Identify which cell holds the provided text, then report its (x, y) central coordinate. 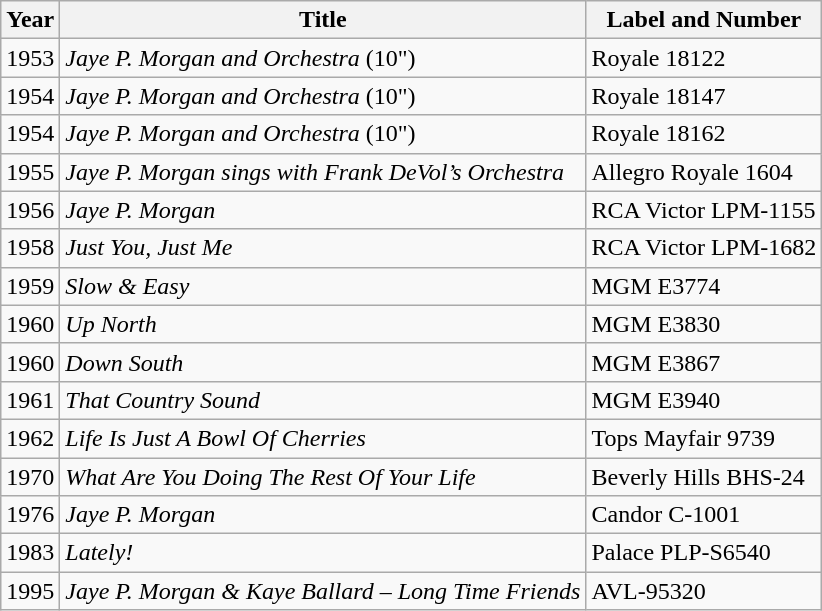
Lately! (323, 553)
Year (30, 20)
Candor C-1001 (704, 515)
AVL-95320 (704, 591)
1953 (30, 58)
1955 (30, 172)
1976 (30, 515)
Royale 18162 (704, 134)
Palace PLP-S6540 (704, 553)
1959 (30, 286)
1970 (30, 477)
1962 (30, 438)
MGM E3774 (704, 286)
What Are You Doing The Rest Of Your Life (323, 477)
Allegro Royale 1604 (704, 172)
Jaye P. Morgan sings with Frank DeVol’s Orchestra (323, 172)
Title (323, 20)
Tops Mayfair 9739 (704, 438)
1995 (30, 591)
MGM E3867 (704, 362)
Royale 18122 (704, 58)
Royale 18147 (704, 96)
Slow & Easy (323, 286)
Down South (323, 362)
Life Is Just A Bowl Of Cherries (323, 438)
1958 (30, 248)
Just You, Just Me (323, 248)
MGM E3940 (704, 400)
Up North (323, 324)
1956 (30, 210)
Label and Number (704, 20)
RCA Victor LPM-1155 (704, 210)
RCA Victor LPM-1682 (704, 248)
1983 (30, 553)
1961 (30, 400)
MGM E3830 (704, 324)
Jaye P. Morgan & Kaye Ballard – Long Time Friends (323, 591)
That Country Sound (323, 400)
Beverly Hills BHS-24 (704, 477)
